Output the [X, Y] coordinate of the center of the cell containing the given text.  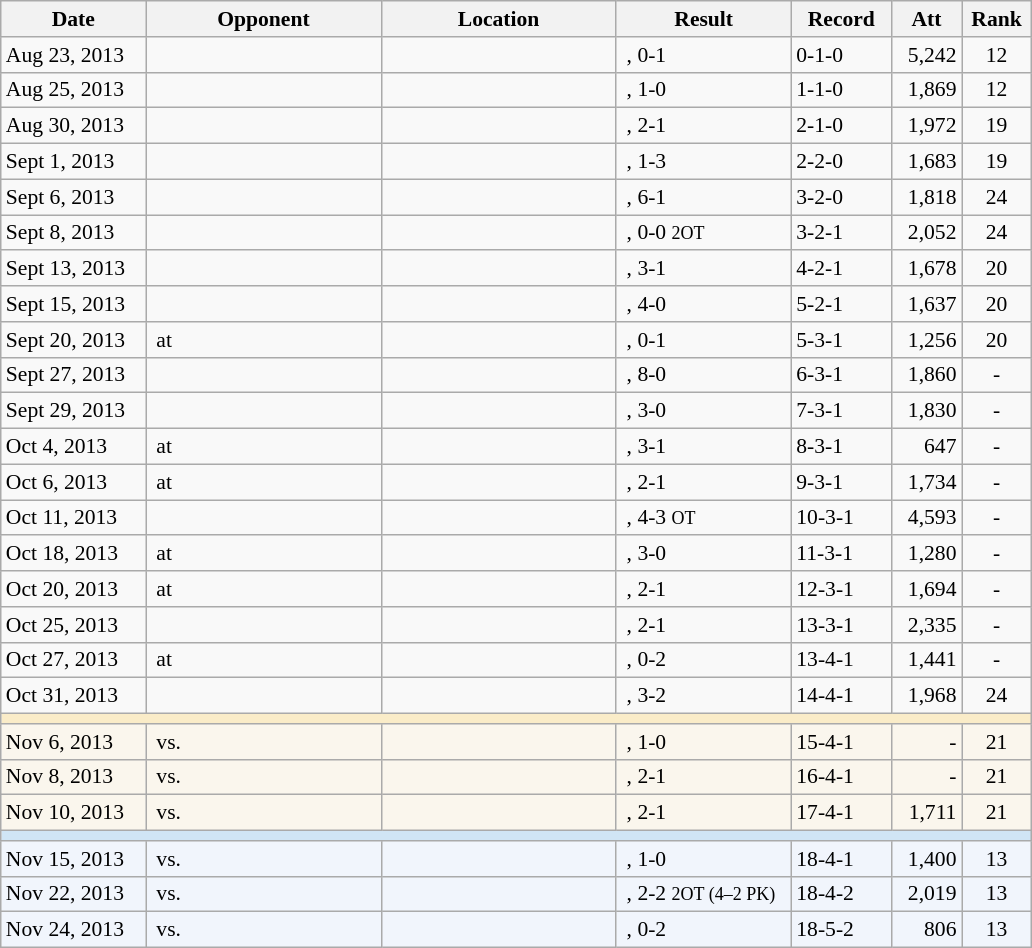
6-3-1 [841, 375]
7-3-1 [841, 411]
1,972 [926, 126]
806 [926, 930]
18-4-1 [841, 859]
Nov 8, 2013 [74, 777]
Oct 31, 2013 [74, 696]
, 1-3 [704, 162]
Sept 27, 2013 [74, 375]
11-3-1 [841, 554]
15-4-1 [841, 742]
1,256 [926, 340]
, 3-2 [704, 696]
, 4-0 [704, 304]
4-2-1 [841, 269]
Sept 6, 2013 [74, 197]
1,400 [926, 859]
14-4-1 [841, 696]
Aug 25, 2013 [74, 90]
1,678 [926, 269]
10-3-1 [841, 518]
4,593 [926, 518]
Aug 23, 2013 [74, 55]
2-1-0 [841, 126]
1,683 [926, 162]
, 6-1 [704, 197]
Sept 8, 2013 [74, 233]
Nov 10, 2013 [74, 813]
647 [926, 447]
9-3-1 [841, 482]
Oct 4, 2013 [74, 447]
Nov 15, 2013 [74, 859]
13-3-1 [841, 625]
Oct 25, 2013 [74, 625]
17-4-1 [841, 813]
, 0-0 2OT [704, 233]
Oct 27, 2013 [74, 660]
Opponent [264, 19]
8-3-1 [841, 447]
Location [498, 19]
1,280 [926, 554]
, 8-0 [704, 375]
Oct 20, 2013 [74, 589]
, 2-2 2OT (4–2 PK) [704, 894]
Aug 30, 2013 [74, 126]
Oct 6, 2013 [74, 482]
Sept 15, 2013 [74, 304]
1,830 [926, 411]
16-4-1 [841, 777]
5-3-1 [841, 340]
Nov 22, 2013 [74, 894]
Sept 1, 2013 [74, 162]
Sept 29, 2013 [74, 411]
0-1-0 [841, 55]
Sept 20, 2013 [74, 340]
, 4-3 OT [704, 518]
1,968 [926, 696]
Nov 6, 2013 [74, 742]
5-2-1 [841, 304]
13-4-1 [841, 660]
Sept 13, 2013 [74, 269]
2,052 [926, 233]
Result [704, 19]
1,734 [926, 482]
Rank [997, 19]
1,694 [926, 589]
2,335 [926, 625]
12-3-1 [841, 589]
18-5-2 [841, 930]
18-4-2 [841, 894]
Date [74, 19]
Att [926, 19]
Oct 11, 2013 [74, 518]
1,441 [926, 660]
1,818 [926, 197]
2-2-0 [841, 162]
1,637 [926, 304]
1,860 [926, 375]
Nov 24, 2013 [74, 930]
5,242 [926, 55]
1,711 [926, 813]
Record [841, 19]
1,869 [926, 90]
2,019 [926, 894]
3-2-1 [841, 233]
Oct 18, 2013 [74, 554]
3-2-0 [841, 197]
1-1-0 [841, 90]
